From the cell containing the given text, extract its center point as (X, Y) coordinate. 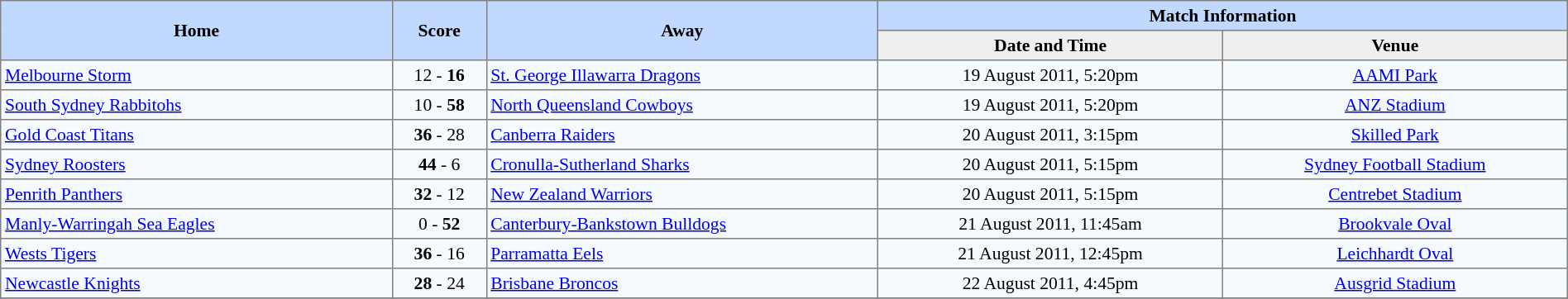
0 - 52 (439, 224)
Cronulla-Sutherland Sharks (682, 164)
Parramatta Eels (682, 254)
44 - 6 (439, 164)
Score (439, 31)
AAMI Park (1394, 75)
Melbourne Storm (197, 75)
Sydney Roosters (197, 164)
20 August 2011, 3:15pm (1050, 135)
Canberra Raiders (682, 135)
Sydney Football Stadium (1394, 164)
21 August 2011, 11:45am (1050, 224)
36 - 16 (439, 254)
Gold Coast Titans (197, 135)
Away (682, 31)
36 - 28 (439, 135)
28 - 24 (439, 283)
Home (197, 31)
Date and Time (1050, 45)
Newcastle Knights (197, 283)
12 - 16 (439, 75)
Centrebet Stadium (1394, 194)
Brookvale Oval (1394, 224)
Penrith Panthers (197, 194)
Wests Tigers (197, 254)
South Sydney Rabbitohs (197, 105)
North Queensland Cowboys (682, 105)
Brisbane Broncos (682, 283)
Match Information (1223, 16)
Venue (1394, 45)
Canterbury-Bankstown Bulldogs (682, 224)
22 August 2011, 4:45pm (1050, 283)
Skilled Park (1394, 135)
New Zealand Warriors (682, 194)
Manly-Warringah Sea Eagles (197, 224)
10 - 58 (439, 105)
32 - 12 (439, 194)
21 August 2011, 12:45pm (1050, 254)
St. George Illawarra Dragons (682, 75)
Ausgrid Stadium (1394, 283)
ANZ Stadium (1394, 105)
Leichhardt Oval (1394, 254)
